Return (x, y) of the center of cell containing provided text 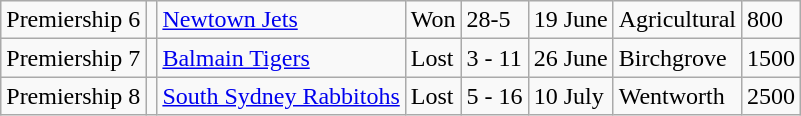
1500 (772, 58)
Agricultural (677, 20)
28-5 (494, 20)
Birchgrove (677, 58)
Premiership 7 (74, 58)
800 (772, 20)
10 July (570, 96)
26 June (570, 58)
Premiership 6 (74, 20)
5 - 16 (494, 96)
2500 (772, 96)
South Sydney Rabbitohs (281, 96)
Won (433, 20)
Premiership 8 (74, 96)
3 - 11 (494, 58)
19 June (570, 20)
Newtown Jets (281, 20)
Wentworth (677, 96)
Balmain Tigers (281, 58)
